For the text-containing cell, return its midpoint in (x, y) coordinate format. 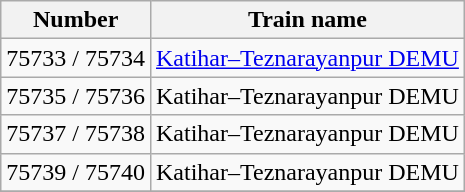
75739 / 75740 (76, 172)
75733 / 75734 (76, 58)
75737 / 75738 (76, 134)
Train name (307, 20)
Number (76, 20)
75735 / 75736 (76, 96)
